Pinpoint the cell where the given text exists, returning its [X, Y] midpoint coordinate. 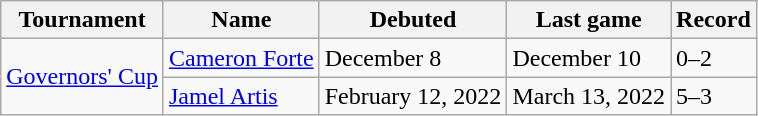
December 10 [589, 58]
Cameron Forte [241, 58]
Record [714, 20]
Jamel Artis [241, 96]
Debuted [413, 20]
March 13, 2022 [589, 96]
5–3 [714, 96]
December 8 [413, 58]
Governors' Cup [82, 77]
Name [241, 20]
February 12, 2022 [413, 96]
0–2 [714, 58]
Tournament [82, 20]
Last game [589, 20]
